Determine the (x, y) coordinate at the center of the cell enclosing the given text.  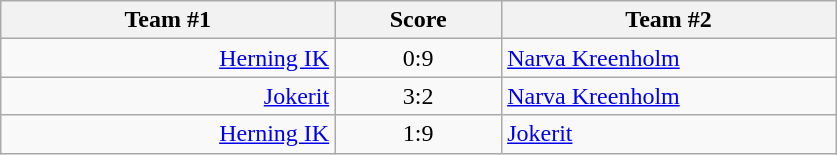
Score (418, 20)
0:9 (418, 58)
3:2 (418, 96)
1:9 (418, 134)
Team #2 (669, 20)
Team #1 (168, 20)
